Extract the (x, y) coordinate from the center of the cell holding the provided text.  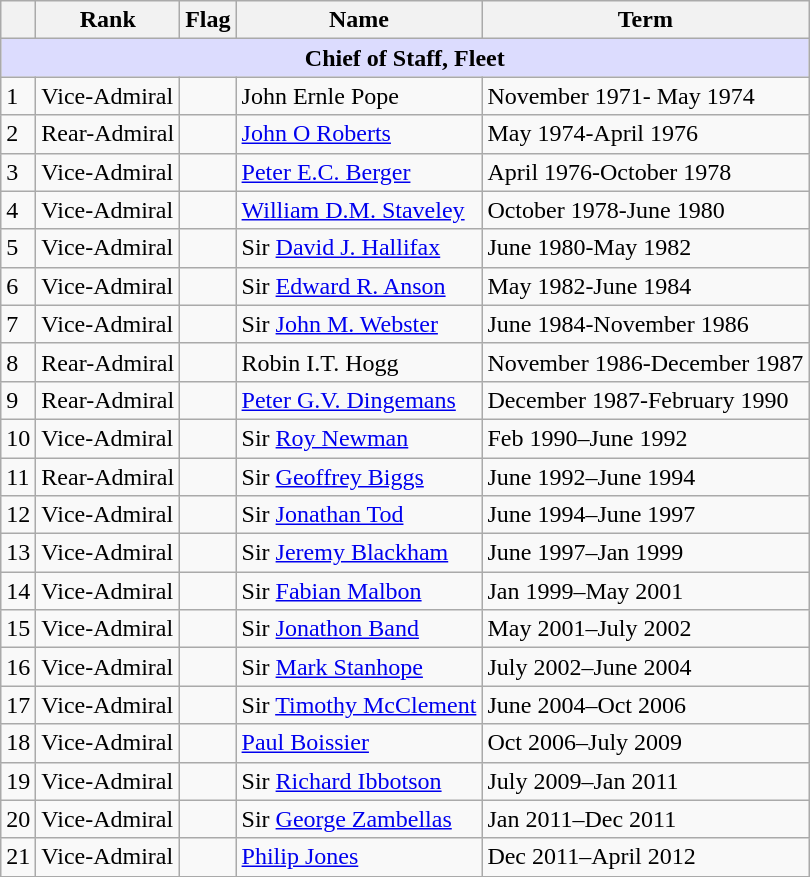
Name (359, 20)
Sir David J. Hallifax (359, 248)
Peter E.C. Berger (359, 172)
Sir Jeremy Blackham (359, 553)
Sir Jonathon Band (359, 629)
John O Roberts (359, 134)
5 (18, 248)
William D.M. Staveley (359, 210)
June 1992–June 1994 (646, 477)
December 1987-February 1990 (646, 400)
16 (18, 667)
Sir Mark Stanhope (359, 667)
2 (18, 134)
8 (18, 362)
Rank (108, 20)
Chief of Staff, Fleet (405, 58)
4 (18, 210)
3 (18, 172)
Sir Geoffrey Biggs (359, 477)
Sir Timothy McClement (359, 705)
Sir George Zambellas (359, 819)
July 2009–Jan 2011 (646, 781)
October 1978-June 1980 (646, 210)
November 1971- May 1974 (646, 96)
Term (646, 20)
14 (18, 591)
18 (18, 743)
April 1976-October 1978 (646, 172)
John Ernle Pope (359, 96)
Dec 2011–April 2012 (646, 857)
May 1982-June 1984 (646, 286)
Jan 1999–May 2001 (646, 591)
13 (18, 553)
Sir Jonathan Tod (359, 515)
11 (18, 477)
10 (18, 438)
1 (18, 96)
June 1994–June 1997 (646, 515)
June 2004–Oct 2006 (646, 705)
June 1980-May 1982 (646, 248)
9 (18, 400)
Sir Edward R. Anson (359, 286)
Robin I.T. Hogg (359, 362)
Feb 1990–June 1992 (646, 438)
Sir Roy Newman (359, 438)
21 (18, 857)
July 2002–June 2004 (646, 667)
6 (18, 286)
Sir Fabian Malbon (359, 591)
19 (18, 781)
Peter G.V. Dingemans (359, 400)
12 (18, 515)
Jan 2011–Dec 2011 (646, 819)
Philip Jones (359, 857)
Flag (208, 20)
November 1986-December 1987 (646, 362)
May 2001–July 2002 (646, 629)
Sir Richard Ibbotson (359, 781)
20 (18, 819)
Oct 2006–July 2009 (646, 743)
May 1974-April 1976 (646, 134)
15 (18, 629)
7 (18, 324)
June 1997–Jan 1999 (646, 553)
June 1984-November 1986 (646, 324)
17 (18, 705)
Paul Boissier (359, 743)
Sir John M. Webster (359, 324)
